For the text-containing cell, return its midpoint in (x, y) coordinate format. 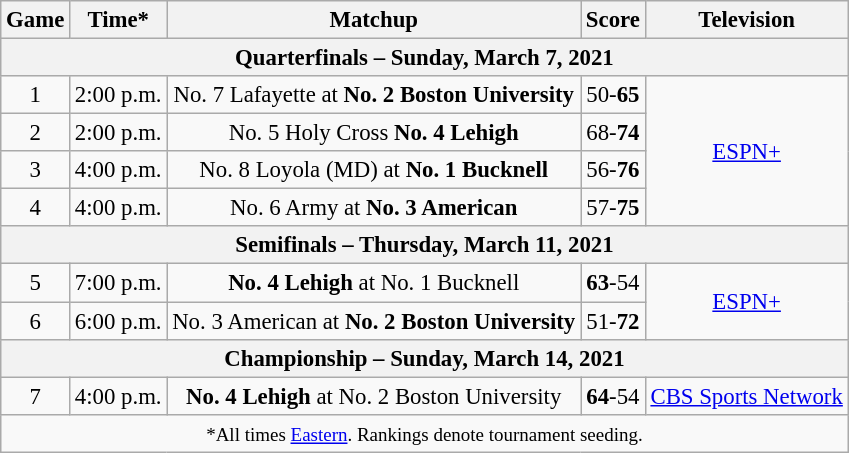
6:00 p.m. (118, 321)
6 (36, 321)
Time* (118, 20)
64-54 (614, 396)
*All times Eastern. Rankings denote tournament seeding. (424, 433)
No. 3 American at No. 2 Boston University (374, 321)
7:00 p.m. (118, 283)
5 (36, 283)
Matchup (374, 20)
57-75 (614, 208)
50-65 (614, 95)
51-72 (614, 321)
No. 4 Lehigh at No. 1 Bucknell (374, 283)
63-54 (614, 283)
CBS Sports Network (746, 396)
2 (36, 133)
56-76 (614, 170)
4 (36, 208)
3 (36, 170)
Score (614, 20)
No. 7 Lafayette at No. 2 Boston University (374, 95)
No. 6 Army at No. 3 American (374, 208)
Television (746, 20)
Quarterfinals – Sunday, March 7, 2021 (424, 58)
Semifinals – Thursday, March 11, 2021 (424, 245)
No. 8 Loyola (MD) at No. 1 Bucknell (374, 170)
No. 5 Holy Cross No. 4 Lehigh (374, 133)
Championship – Sunday, March 14, 2021 (424, 358)
7 (36, 396)
Game (36, 20)
68-74 (614, 133)
1 (36, 95)
No. 4 Lehigh at No. 2 Boston University (374, 396)
